Pinpoint the cell where the given text exists, returning its [x, y] midpoint coordinate. 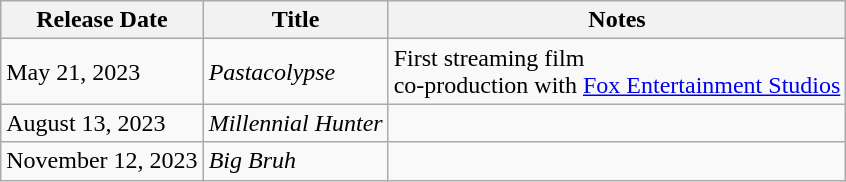
August 13, 2023 [102, 123]
Release Date [102, 20]
Millennial Hunter [296, 123]
November 12, 2023 [102, 161]
First streaming filmco-production with Fox Entertainment Studios [617, 72]
May 21, 2023 [102, 72]
Title [296, 20]
Notes [617, 20]
Big Bruh [296, 161]
Pastacolypse [296, 72]
